Capture the cell that displays the provided text and extract its (X, Y) central coordinate. 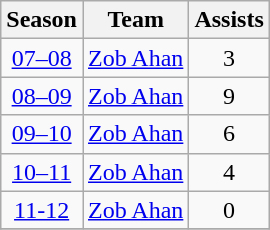
07–08 (42, 58)
6 (229, 134)
9 (229, 96)
11-12 (42, 210)
Team (135, 20)
Assists (229, 20)
10–11 (42, 172)
4 (229, 172)
08–09 (42, 96)
3 (229, 58)
0 (229, 210)
09–10 (42, 134)
Season (42, 20)
